Capture the cell that displays the provided text and extract its (x, y) central coordinate. 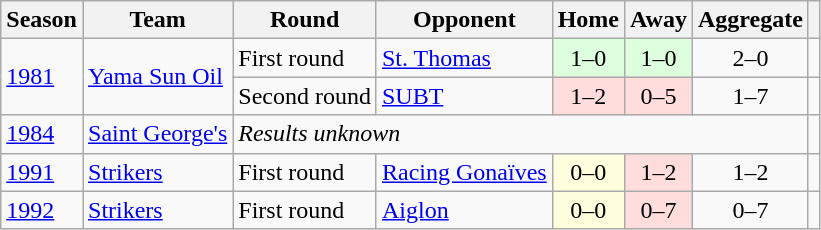
Aiglon (464, 210)
1992 (42, 210)
Round (305, 20)
2–0 (750, 58)
Racing Gonaïves (464, 172)
1–7 (750, 96)
Second round (305, 96)
Results unknown (521, 134)
Team (157, 20)
1984 (42, 134)
Home (588, 20)
Season (42, 20)
St. Thomas (464, 58)
Away (659, 20)
1981 (42, 77)
SUBT (464, 96)
Yama Sun Oil (157, 77)
Opponent (464, 20)
1991 (42, 172)
0–5 (659, 96)
Aggregate (750, 20)
Saint George's (157, 134)
